Return the (x, y) coordinate for the center point of the cell that contains the specified text.  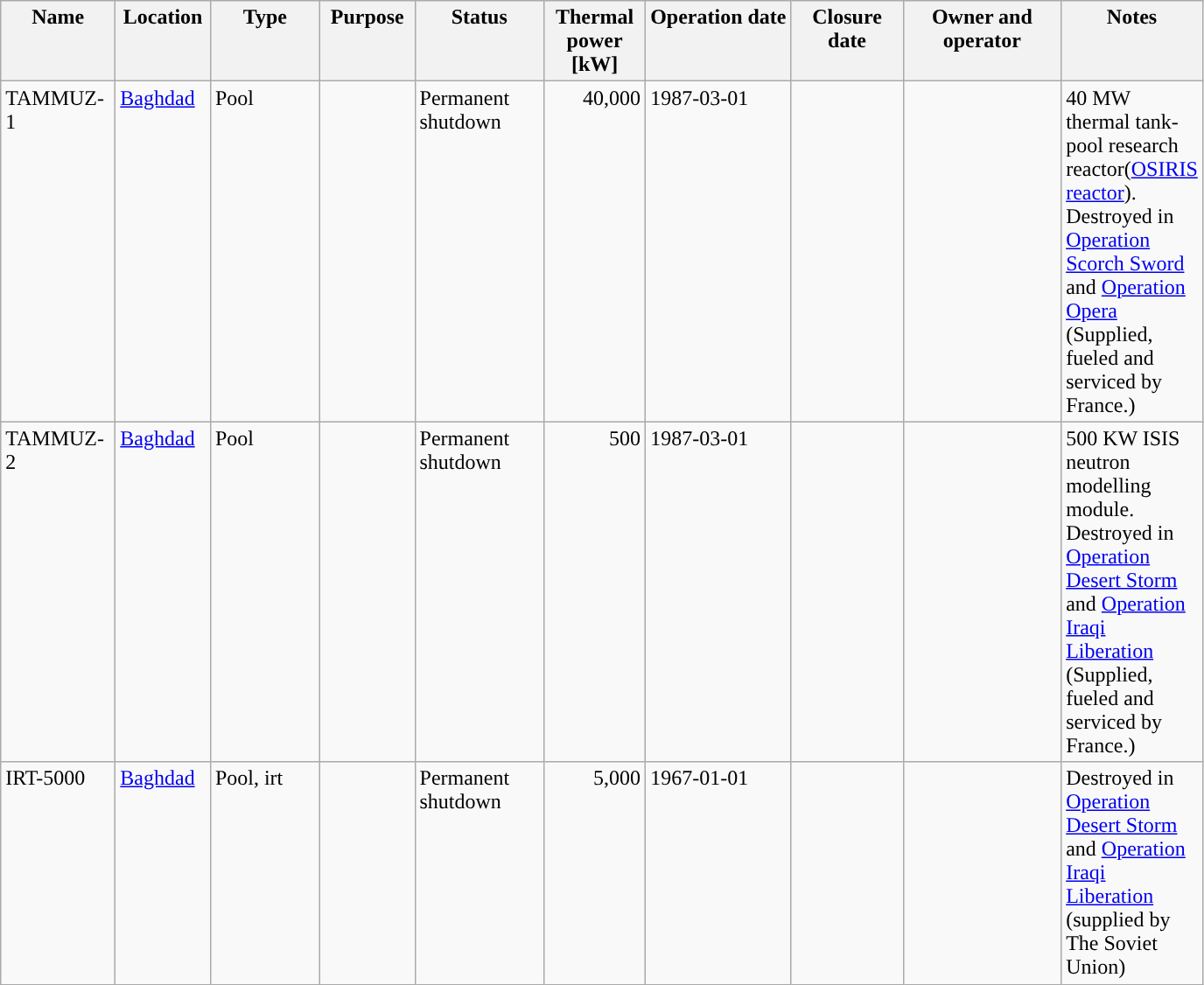
TAMMUZ-2 (58, 591)
Owner and operator (982, 41)
Thermal power [kW] (595, 41)
TAMMUZ-1 (58, 252)
Location (163, 41)
Name (58, 41)
Pool, irt (264, 873)
1967-01-01 (718, 873)
Closure date (847, 41)
Operation date (718, 41)
Destroyed in Operation Desert Storm and Operation Iraqi Liberation (supplied by The Soviet Union) (1132, 873)
IRT-5000 (58, 873)
500 (595, 591)
Type (264, 41)
5,000 (595, 873)
Purpose (367, 41)
Status (479, 41)
Notes (1132, 41)
500 KW ISIS neutron modelling module. Destroyed in Operation Desert Storm and Operation Iraqi Liberation (Supplied, fueled and serviced by France.) (1132, 591)
40,000 (595, 252)
